Pinpoint the cell where the given text exists, returning its (x, y) midpoint coordinate. 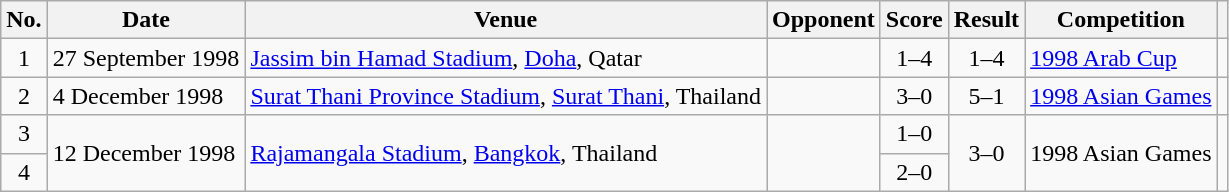
Jassim bin Hamad Stadium, Doha, Qatar (506, 58)
27 September 1998 (146, 58)
1–0 (914, 134)
4 (24, 172)
Opponent (824, 20)
1998 Arab Cup (1121, 58)
Surat Thani Province Stadium, Surat Thani, Thailand (506, 96)
1 (24, 58)
Date (146, 20)
2 (24, 96)
4 December 1998 (146, 96)
No. (24, 20)
Result (986, 20)
Rajamangala Stadium, Bangkok, Thailand (506, 153)
Score (914, 20)
5–1 (986, 96)
3 (24, 134)
2–0 (914, 172)
12 December 1998 (146, 153)
Competition (1121, 20)
Venue (506, 20)
